Provide the [X, Y] coordinate of the cell's center where the given text is located.  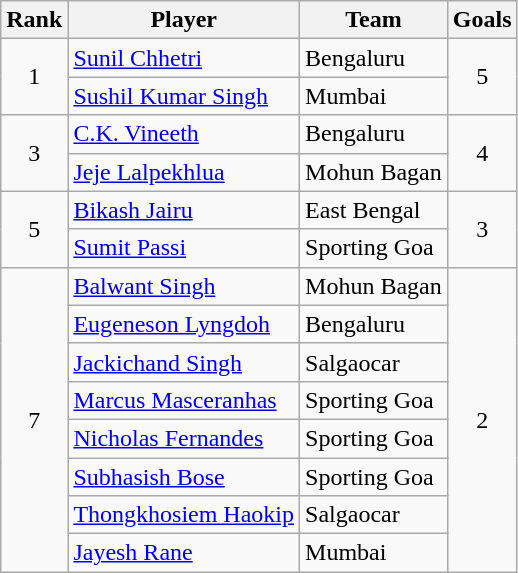
2 [482, 419]
Sunil Chhetri [184, 58]
Player [184, 20]
Eugeneson Lyngdoh [184, 324]
Balwant Singh [184, 286]
Subhasish Bose [184, 477]
Rank [34, 20]
Thongkhosiem Haokip [184, 515]
Marcus Masceranhas [184, 400]
East Bengal [374, 210]
Sumit Passi [184, 248]
Bikash Jairu [184, 210]
7 [34, 419]
Goals [482, 20]
1 [34, 77]
Nicholas Fernandes [184, 438]
Jeje Lalpekhlua [184, 172]
Sushil Kumar Singh [184, 96]
Jayesh Rane [184, 553]
Jackichand Singh [184, 362]
Team [374, 20]
C.K. Vineeth [184, 134]
4 [482, 153]
